Locate the cell with the specified text and output its [x, y] center coordinate. 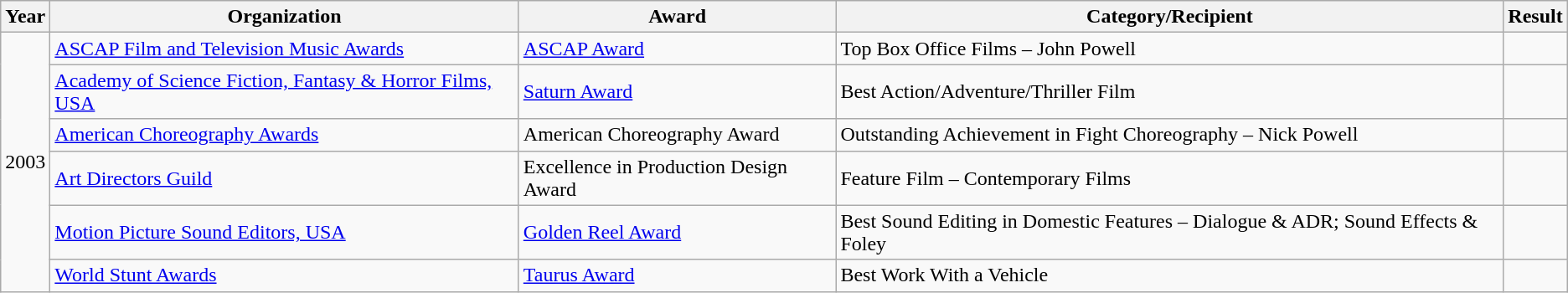
ASCAP Film and Television Music Awards [285, 49]
Top Box Office Films – John Powell [1169, 49]
Golden Reel Award [677, 233]
Outstanding Achievement in Fight Choreography – Nick Powell [1169, 135]
Taurus Award [677, 275]
Feature Film – Contemporary Films [1169, 177]
Best Work With a Vehicle [1169, 275]
Academy of Science Fiction, Fantasy & Horror Films, USA [285, 92]
American Choreography Awards [285, 135]
Saturn Award [677, 92]
Art Directors Guild [285, 177]
ASCAP Award [677, 49]
Year [25, 17]
Excellence in Production Design Award [677, 177]
Category/Recipient [1169, 17]
Organization [285, 17]
Result [1535, 17]
Best Sound Editing in Domestic Features – Dialogue & ADR; Sound Effects & Foley [1169, 233]
Award [677, 17]
Motion Picture Sound Editors, USA [285, 233]
Best Action/Adventure/Thriller Film [1169, 92]
American Choreography Award [677, 135]
World Stunt Awards [285, 275]
2003 [25, 162]
